Capture the cell that displays the provided text and extract its [X, Y] central coordinate. 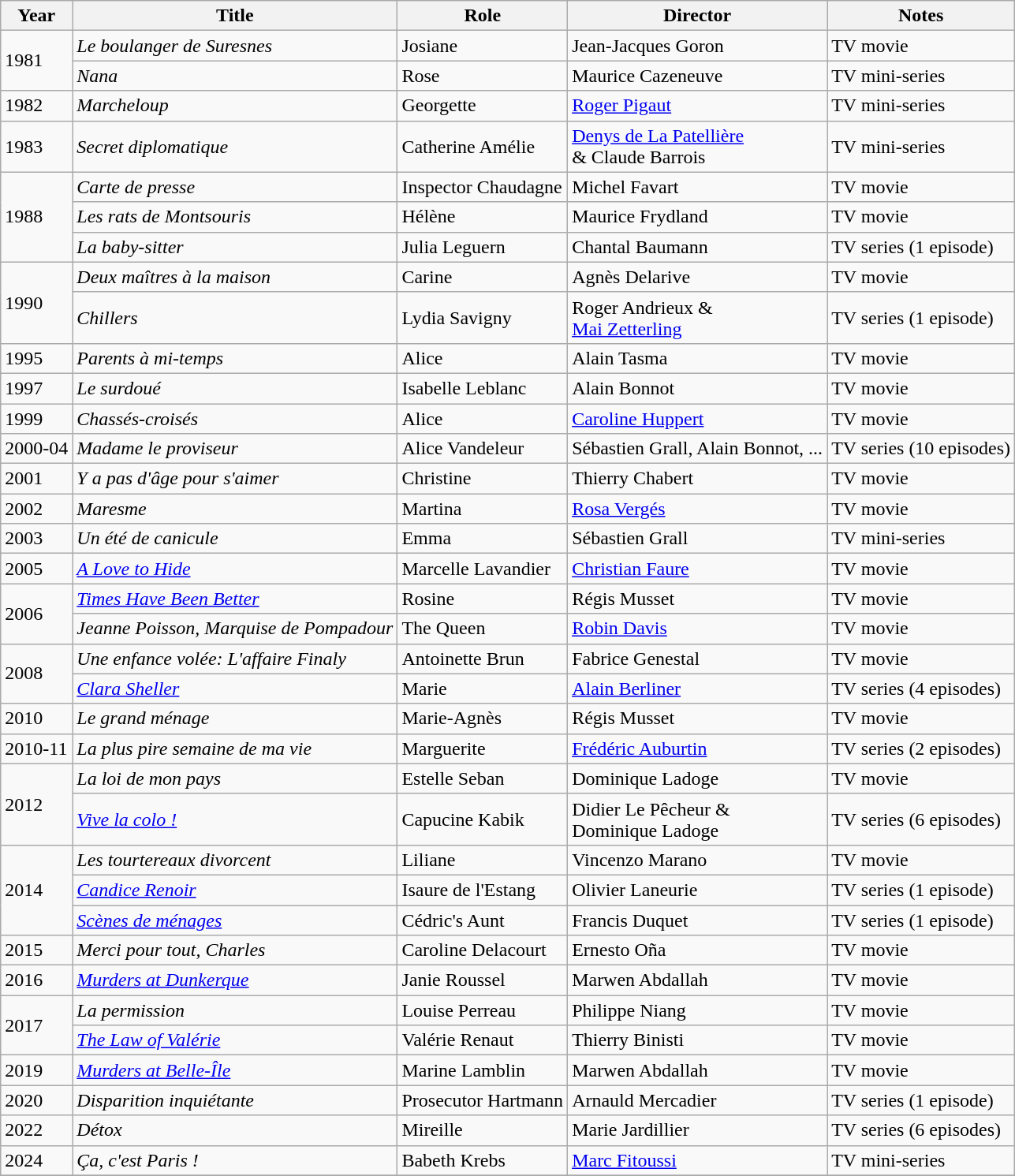
2000-04 [36, 449]
La permission [235, 1010]
Marie Jardillier [697, 1130]
Josiane [483, 46]
Robin Davis [697, 629]
Janie Roussel [483, 980]
The Law of Valérie [235, 1040]
Le boulanger de Suresnes [235, 46]
Lydia Savigny [483, 317]
La plus pire semaine de ma vie [235, 749]
Sébastien Grall [697, 539]
1999 [36, 419]
Madame le proviseur [235, 449]
Christian Faure [697, 569]
Notes [921, 16]
2003 [36, 539]
2016 [36, 980]
Denys de La Patellière & Claude Barrois [697, 147]
Alain Bonnot [697, 388]
Marie-Agnès [483, 719]
Georgette [483, 106]
2017 [36, 1025]
Louise Perreau [483, 1010]
2024 [36, 1160]
Un été de canicule [235, 539]
2008 [36, 674]
Sébastien Grall, Alain Bonnot, ... [697, 449]
Murders at Belle-Île [235, 1070]
Thierry Binisti [697, 1040]
Maurice Cazeneuve [697, 76]
Rosine [483, 599]
Vincenzo Marano [697, 860]
Ça, c'est Paris ! [235, 1160]
Parents à mi-temps [235, 358]
Roger Pigaut [697, 106]
Maresme [235, 509]
Chantal Baumann [697, 247]
TV series (4 episodes) [921, 689]
Alain Tasma [697, 358]
2012 [36, 805]
Capucine Kabik [483, 819]
Carine [483, 277]
Jeanne Poisson, Marquise de Pompadour [235, 629]
Roger Andrieux & Mai Zetterling [697, 317]
2014 [36, 890]
1981 [36, 61]
2019 [36, 1070]
Frédéric Auburtin [697, 749]
2006 [36, 614]
The Queen [483, 629]
Disparition inquiétante [235, 1100]
Mireille [483, 1130]
Caroline Huppert [697, 419]
Prosecutor Hartmann [483, 1100]
Vive la colo ! [235, 819]
Ernesto Oña [697, 950]
Michel Favart [697, 187]
Détox [235, 1130]
Marguerite [483, 749]
Title [235, 16]
Olivier Laneurie [697, 890]
1990 [36, 303]
Didier Le Pêcheur & Dominique Ladoge [697, 819]
Une enfance volée: L'affaire Finaly [235, 659]
Clara Sheller [235, 689]
Murders at Dunkerque [235, 980]
Role [483, 16]
Times Have Been Better [235, 599]
1982 [36, 106]
2020 [36, 1100]
La baby-sitter [235, 247]
Carte de presse [235, 187]
Alain Berliner [697, 689]
Julia Leguern [483, 247]
Philippe Niang [697, 1010]
Marcelle Lavandier [483, 569]
Estelle Seban [483, 778]
Merci pour tout, Charles [235, 950]
Le grand ménage [235, 719]
Chillers [235, 317]
Candice Renoir [235, 890]
Catherine Amélie [483, 147]
Rose [483, 76]
1983 [36, 147]
Marcheloup [235, 106]
Christine [483, 479]
Arnauld Mercadier [697, 1100]
Marc Fitoussi [697, 1160]
2015 [36, 950]
1988 [36, 217]
Marine Lamblin [483, 1070]
Isabelle Leblanc [483, 388]
Maurice Frydland [697, 217]
Hélène [483, 217]
Emma [483, 539]
La loi de mon pays [235, 778]
Year [36, 16]
2010-11 [36, 749]
Nana [235, 76]
Dominique Ladoge [697, 778]
2010 [36, 719]
Thierry Chabert [697, 479]
Caroline Delacourt [483, 950]
Babeth Krebs [483, 1160]
Y a pas d'âge pour s'aimer [235, 479]
Les rats de Montsouris [235, 217]
Les tourtereaux divorcent [235, 860]
2001 [36, 479]
Rosa Vergés [697, 509]
Inspector Chaudagne [483, 187]
Scènes de ménages [235, 920]
Le surdoué [235, 388]
Fabrice Genestal [697, 659]
Isaure de l'Estang [483, 890]
Deux maîtres à la maison [235, 277]
2005 [36, 569]
Valérie Renaut [483, 1040]
Marie [483, 689]
1997 [36, 388]
Jean-Jacques Goron [697, 46]
2022 [36, 1130]
TV series (10 episodes) [921, 449]
Director [697, 16]
Antoinette Brun [483, 659]
Francis Duquet [697, 920]
Alice Vandeleur [483, 449]
1995 [36, 358]
TV series (2 episodes) [921, 749]
Liliane [483, 860]
Cédric's Aunt [483, 920]
A Love to Hide [235, 569]
Secret diplomatique [235, 147]
Chassés-croisés [235, 419]
Agnès Delarive [697, 277]
Martina [483, 509]
2002 [36, 509]
